Scan for the cell matching the given text and deliver its [X, Y] coordinate at center. 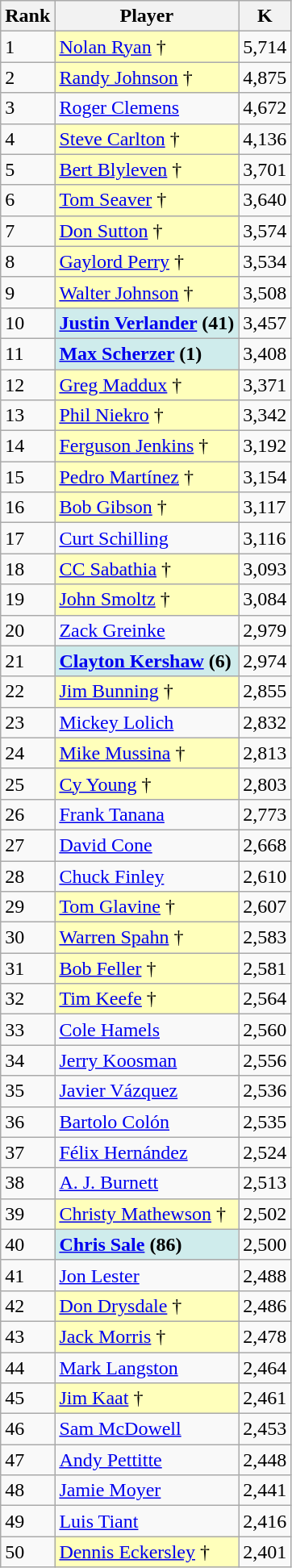
Chris Sale (86) [147, 1244]
Andy Pettitte [147, 1460]
45 [27, 1399]
3,084 [265, 600]
Ferguson Jenkins † [147, 446]
43 [27, 1336]
3,371 [265, 385]
24 [27, 753]
Bob Gibson † [147, 508]
Cy Young † [147, 784]
39 [27, 1214]
5 [27, 169]
3,192 [265, 446]
Bert Blyleven † [147, 169]
3,154 [265, 477]
Bartolo Colón [147, 1122]
Greg Maddux † [147, 385]
48 [27, 1491]
32 [27, 999]
3,574 [265, 231]
2,607 [265, 907]
11 [27, 353]
3,093 [265, 569]
30 [27, 938]
Javier Vázquez [147, 1091]
5,714 [265, 47]
3,408 [265, 353]
CC Sabathia † [147, 569]
Tom Glavine † [147, 907]
Walter Johnson † [147, 292]
2,803 [265, 784]
Jamie Moyer [147, 1491]
40 [27, 1244]
Jon Lester [147, 1275]
Mike Mussina † [147, 753]
34 [27, 1060]
Mark Langston [147, 1368]
Player [147, 16]
John Smoltz † [147, 600]
3,508 [265, 292]
Bob Feller † [147, 968]
7 [27, 231]
14 [27, 446]
Max Scherzer (1) [147, 353]
2,832 [265, 722]
Rank [27, 16]
2,461 [265, 1399]
A. J. Burnett [147, 1183]
Tim Keefe † [147, 999]
23 [27, 722]
3,117 [265, 508]
Don Sutton † [147, 231]
2,610 [265, 876]
17 [27, 538]
2,513 [265, 1183]
2,502 [265, 1214]
3,116 [265, 538]
2,478 [265, 1336]
2,556 [265, 1060]
2,855 [265, 692]
2,564 [265, 999]
28 [27, 876]
12 [27, 385]
Tom Seaver † [147, 200]
4,672 [265, 108]
1 [27, 47]
Dennis Eckersley † [147, 1552]
Pedro Martínez † [147, 477]
2,536 [265, 1091]
29 [27, 907]
9 [27, 292]
2,979 [265, 630]
Curt Schilling [147, 538]
3,701 [265, 169]
3,640 [265, 200]
44 [27, 1368]
2,583 [265, 938]
2,560 [265, 1030]
Jerry Koosman [147, 1060]
26 [27, 814]
35 [27, 1091]
38 [27, 1183]
21 [27, 661]
Luis Tiant [147, 1521]
46 [27, 1429]
Cole Hamels [147, 1030]
47 [27, 1460]
Chuck Finley [147, 876]
Nolan Ryan † [147, 47]
3 [27, 108]
Zack Greinke [147, 630]
37 [27, 1152]
David Cone [147, 845]
33 [27, 1030]
Phil Niekro † [147, 416]
Jim Bunning † [147, 692]
18 [27, 569]
K [265, 16]
Roger Clemens [147, 108]
Warren Spahn † [147, 938]
Don Drysdale † [147, 1306]
2,535 [265, 1122]
31 [27, 968]
Christy Mathewson † [147, 1214]
2,486 [265, 1306]
2,773 [265, 814]
4,875 [265, 77]
2,668 [265, 845]
50 [27, 1552]
10 [27, 323]
41 [27, 1275]
Clayton Kershaw (6) [147, 661]
6 [27, 200]
3,342 [265, 416]
8 [27, 261]
15 [27, 477]
Félix Hernández [147, 1152]
Gaylord Perry † [147, 261]
22 [27, 692]
27 [27, 845]
2,464 [265, 1368]
4 [27, 139]
2,500 [265, 1244]
2,813 [265, 753]
2,524 [265, 1152]
2,401 [265, 1552]
Mickey Lolich [147, 722]
13 [27, 416]
Jim Kaat † [147, 1399]
Jack Morris † [147, 1336]
Sam McDowell [147, 1429]
2,441 [265, 1491]
42 [27, 1306]
3,457 [265, 323]
2,448 [265, 1460]
16 [27, 508]
36 [27, 1122]
2 [27, 77]
Justin Verlander (41) [147, 323]
49 [27, 1521]
19 [27, 600]
2,488 [265, 1275]
25 [27, 784]
Frank Tanana [147, 814]
3,534 [265, 261]
Steve Carlton † [147, 139]
2,453 [265, 1429]
4,136 [265, 139]
2,974 [265, 661]
Randy Johnson † [147, 77]
2,416 [265, 1521]
20 [27, 630]
2,581 [265, 968]
